Pinpoint the cell where the given text exists, returning its (x, y) midpoint coordinate. 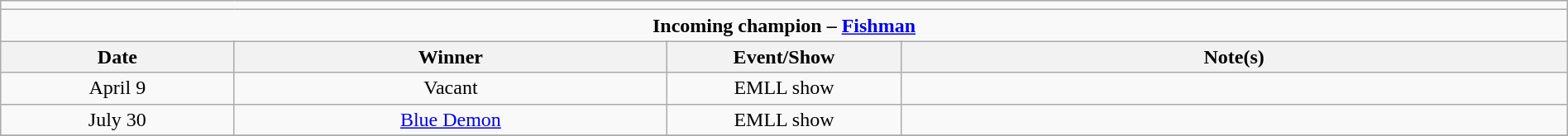
July 30 (117, 120)
Note(s) (1234, 57)
Incoming champion – Fishman (784, 26)
Vacant (451, 88)
April 9 (117, 88)
Date (117, 57)
Winner (451, 57)
Event/Show (784, 57)
Blue Demon (451, 120)
